Scan for the cell matching the given text and deliver its (X, Y) coordinate at center. 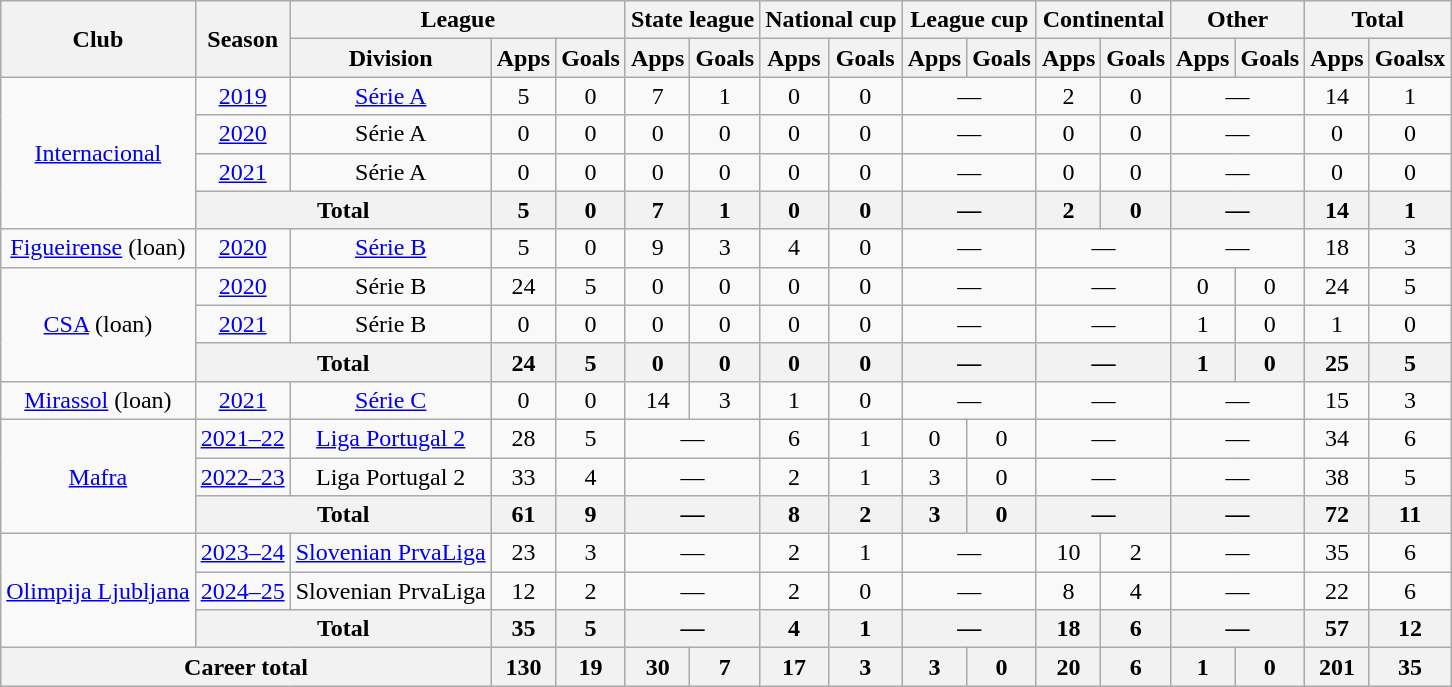
2019 (242, 96)
61 (523, 515)
2023–24 (242, 553)
38 (1337, 477)
130 (523, 667)
State league (692, 20)
2021–22 (242, 438)
72 (1337, 515)
Olimpija Ljubljana (98, 591)
Mafra (98, 476)
Season (242, 39)
National cup (831, 20)
CSA (loan) (98, 324)
Continental (1103, 20)
Career total (246, 667)
25 (1337, 362)
Other (1238, 20)
23 (523, 553)
Goalsx (1410, 58)
28 (523, 438)
33 (523, 477)
19 (591, 667)
Série C (390, 400)
Club (98, 39)
22 (1337, 591)
Figueirense (loan) (98, 248)
League cup (969, 20)
17 (794, 667)
201 (1337, 667)
20 (1068, 667)
2024–25 (242, 591)
Internacional (98, 153)
30 (657, 667)
Division (390, 58)
League (458, 20)
11 (1410, 515)
15 (1337, 400)
57 (1337, 629)
Mirassol (loan) (98, 400)
2022–23 (242, 477)
34 (1337, 438)
10 (1068, 553)
